Return the (X, Y) coordinate for the center point of the cell that contains the specified text.  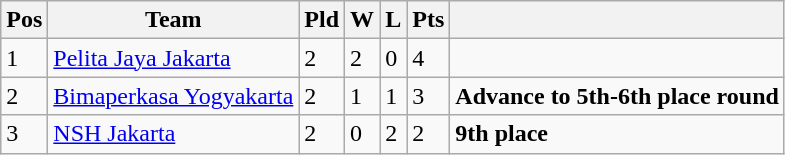
Pts (428, 20)
Team (174, 20)
NSH Jakarta (174, 134)
W (362, 20)
Pelita Jaya Jakarta (174, 58)
Advance to 5th-6th place round (618, 96)
L (394, 20)
Bimaperkasa Yogyakarta (174, 96)
Pld (322, 20)
Pos (24, 20)
9th place (618, 134)
4 (428, 58)
